Search for the cell housing the specified text and yield its [x, y] center coordinate. 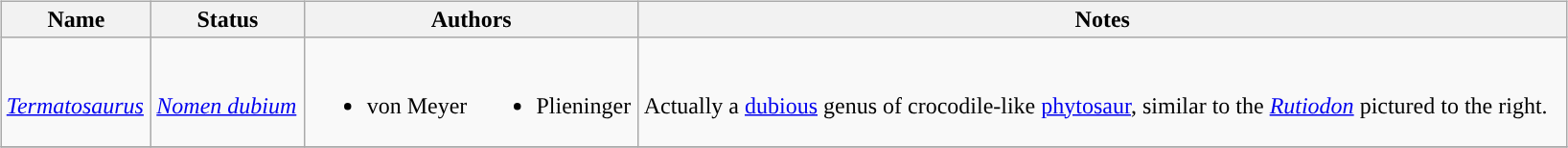
Name [77, 19]
Actually a dubious genus of crocodile-like phytosaur, similar to the Rutiodon pictured to the right. [1102, 92]
Notes [1102, 19]
Termatosaurus [77, 92]
Authors [472, 19]
Plieninger [556, 92]
Nomen dubium [228, 92]
Status [228, 19]
von Meyer [389, 92]
